Search for the cell housing the specified text and yield its [x, y] center coordinate. 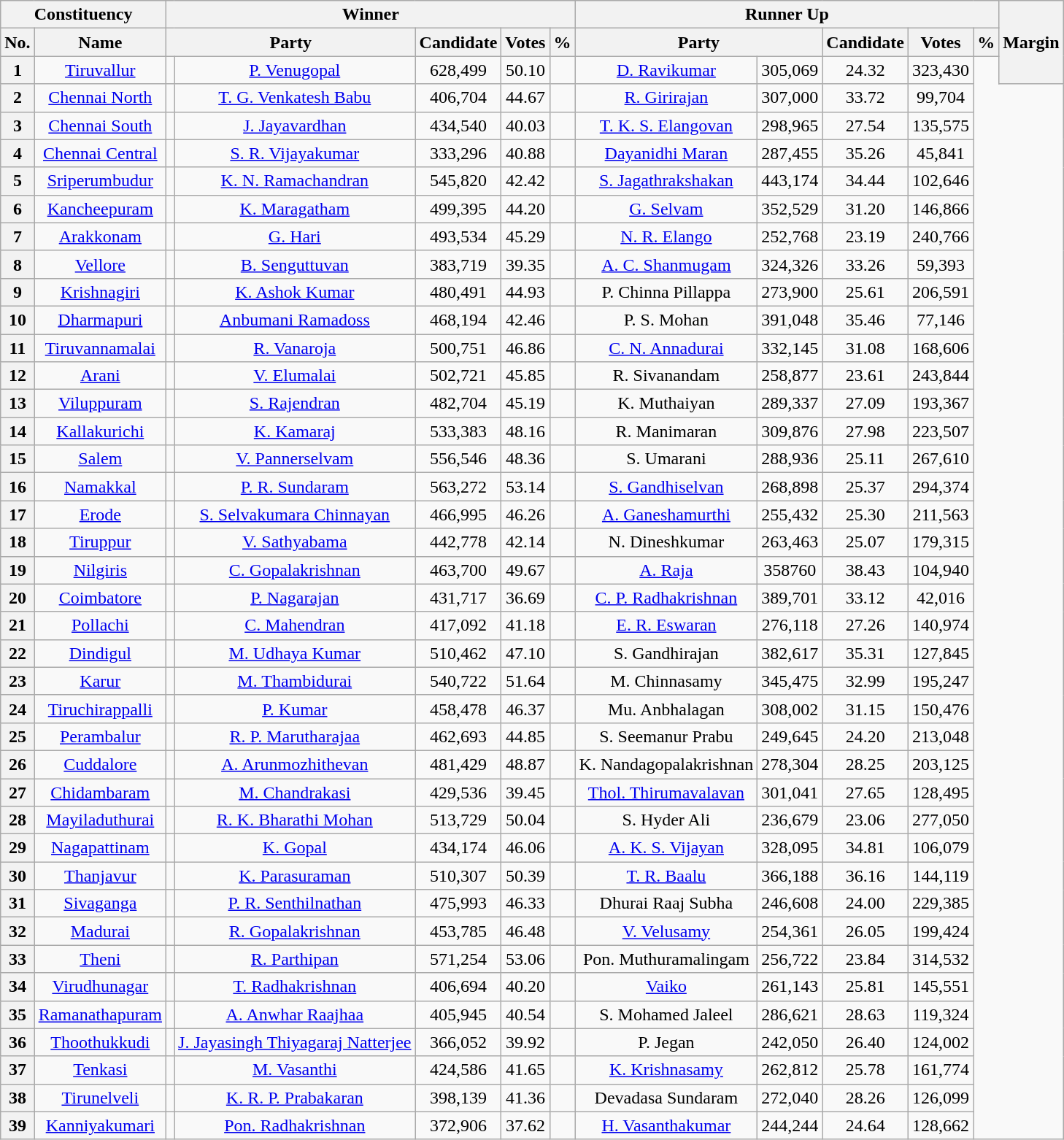
5 [18, 181]
Tiruvannamalai [100, 348]
Devadasa Sundaram [666, 1098]
480,491 [458, 292]
223,507 [941, 431]
46.86 [525, 348]
25.07 [866, 542]
328,095 [790, 848]
273,900 [790, 292]
31.20 [866, 209]
Anbumani Ramadoss [295, 320]
Nagapattinam [100, 848]
28 [18, 820]
199,424 [941, 931]
44.93 [525, 292]
S. Selvakumara Chinnayan [295, 515]
307,000 [790, 98]
144,119 [941, 876]
352,529 [790, 209]
Pon. Radhakrishnan [295, 1125]
Arani [100, 376]
47.10 [525, 653]
258,877 [790, 376]
45.29 [525, 236]
333,296 [458, 153]
571,254 [458, 959]
27.65 [866, 792]
S. Umarani [666, 459]
179,315 [941, 542]
29 [18, 848]
46.26 [525, 515]
46.33 [525, 904]
P. Nagarajan [295, 598]
R. Manimaran [666, 431]
C. Gopalakrishnan [295, 570]
Dayanidhi Maran [666, 153]
T. G. Venkatesh Babu [295, 98]
442,778 [458, 542]
R. Vanaroja [295, 348]
48.16 [525, 431]
31.08 [866, 348]
34.81 [866, 848]
236,679 [790, 820]
S. Gandhirajan [666, 653]
301,041 [790, 792]
G. Selvam [666, 209]
193,367 [941, 404]
41.65 [525, 1070]
Namakkal [100, 487]
R. Gopalakrishnan [295, 931]
466,995 [458, 515]
27.26 [866, 625]
510,462 [458, 653]
Salem [100, 459]
V. Sathyabama [295, 542]
33 [18, 959]
35.26 [866, 153]
272,040 [790, 1098]
A. C. Shanmugam [666, 264]
M. Chandrakasi [295, 792]
289,337 [790, 404]
Karur [100, 681]
46.06 [525, 848]
Tiruchirappalli [100, 709]
288,936 [790, 459]
Kancheepuram [100, 209]
25 [18, 736]
249,645 [790, 736]
102,646 [941, 181]
286,621 [790, 1014]
499,395 [458, 209]
323,430 [941, 70]
Tenkasi [100, 1070]
Name [100, 42]
298,965 [790, 126]
36.16 [866, 876]
Runner Up [787, 15]
213,048 [941, 736]
Chennai South [100, 126]
Pollachi [100, 625]
161,774 [941, 1070]
S. Mohamed Jaleel [666, 1014]
252,768 [790, 236]
23.19 [866, 236]
510,307 [458, 876]
P. R. Senthilnathan [295, 904]
50.10 [525, 70]
14 [18, 431]
Margin [1031, 42]
No. [18, 42]
24.64 [866, 1125]
434,540 [458, 126]
Ramanathapuram [100, 1014]
21 [18, 625]
8 [18, 264]
267,610 [941, 459]
24.20 [866, 736]
405,945 [458, 1014]
25.78 [866, 1070]
S. Hyder Ali [666, 820]
A. K. S. Vijayan [666, 848]
K. R. P. Prabakaran [295, 1098]
42.14 [525, 542]
T. Radhakrishnan [295, 987]
N. Dineshkumar [666, 542]
R. Girirajan [666, 98]
309,876 [790, 431]
Sivaganga [100, 904]
32 [18, 931]
P. Chinna Pillappa [666, 292]
28.25 [866, 764]
25.30 [866, 515]
T. K. S. Elangovan [666, 126]
Mayiladuthurai [100, 820]
9 [18, 292]
308,002 [790, 709]
A. Anwhar Raajhaa [295, 1014]
R. K. Bharathi Mohan [295, 820]
119,324 [941, 1014]
39.45 [525, 792]
G. Hari [295, 236]
27.54 [866, 126]
533,383 [458, 431]
33.26 [866, 264]
Madurai [100, 931]
263,463 [790, 542]
540,722 [458, 681]
7 [18, 236]
Mu. Anbhalagan [666, 709]
13 [18, 404]
443,174 [790, 181]
23.84 [866, 959]
203,125 [941, 764]
C. P. Radhakrishnan [666, 598]
434,174 [458, 848]
Nilgiris [100, 570]
Viluppuram [100, 404]
37 [18, 1070]
Dharmapuri [100, 320]
T. R. Baalu [666, 876]
P. R. Sundaram [295, 487]
424,586 [458, 1070]
Thol. Thirumavalavan [666, 792]
R. P. Marutharajaa [295, 736]
24.32 [866, 70]
24.00 [866, 904]
243,844 [941, 376]
500,751 [458, 348]
16 [18, 487]
150,476 [941, 709]
305,069 [790, 70]
41.18 [525, 625]
51.64 [525, 681]
Winner [371, 15]
383,719 [458, 264]
126,099 [941, 1098]
Perambalur [100, 736]
39.35 [525, 264]
K. Parasuraman [295, 876]
145,551 [941, 987]
128,662 [941, 1125]
24 [18, 709]
6 [18, 209]
127,845 [941, 653]
277,050 [941, 820]
33.72 [866, 98]
M. Vasanthi [295, 1070]
Erode [100, 515]
513,729 [458, 820]
382,617 [790, 653]
48.87 [525, 764]
276,118 [790, 625]
135,575 [941, 126]
Chidambaram [100, 792]
44.67 [525, 98]
Cuddalore [100, 764]
S. R. Vijayakumar [295, 153]
53.06 [525, 959]
26.40 [866, 1042]
M. Thambidurai [295, 681]
38.43 [866, 570]
R. Sivanandam [666, 376]
Arakkonam [100, 236]
K. Muthaiyan [666, 404]
A. Raja [666, 570]
28.63 [866, 1014]
42.42 [525, 181]
15 [18, 459]
19 [18, 570]
K. Ashok Kumar [295, 292]
429,536 [458, 792]
S. Jagathrakshakan [666, 181]
Chennai Central [100, 153]
45.85 [525, 376]
P. Jegan [666, 1042]
261,143 [790, 987]
30 [18, 876]
44.20 [525, 209]
E. R. Eswaran [666, 625]
246,608 [790, 904]
12 [18, 376]
26 [18, 764]
36.69 [525, 598]
229,385 [941, 904]
262,812 [790, 1070]
256,722 [790, 959]
493,534 [458, 236]
Tiruvallur [100, 70]
244,244 [790, 1125]
40.54 [525, 1014]
195,247 [941, 681]
35.31 [866, 653]
481,429 [458, 764]
J. Jayavardhan [295, 126]
34.44 [866, 181]
Kanniyakumari [100, 1125]
A. Arunmozhithevan [295, 764]
17 [18, 515]
391,048 [790, 320]
D. Ravikumar [666, 70]
372,906 [458, 1125]
Sriperumbudur [100, 181]
40.03 [525, 126]
406,704 [458, 98]
462,693 [458, 736]
23 [18, 681]
Tiruppur [100, 542]
40.20 [525, 987]
25.11 [866, 459]
A. Ganeshamurthi [666, 515]
28.26 [866, 1098]
39 [18, 1125]
K. N. Ramachandran [295, 181]
H. Vasanthakumar [666, 1125]
3 [18, 126]
40.88 [525, 153]
K. Gopal [295, 848]
99,704 [941, 98]
50.39 [525, 876]
482,704 [458, 404]
294,374 [941, 487]
398,139 [458, 1098]
26.05 [866, 931]
31.15 [866, 709]
M. Chinnasamy [666, 681]
R. Parthipan [295, 959]
11 [18, 348]
53.14 [525, 487]
S. Seemanur Prabu [666, 736]
278,304 [790, 764]
25.81 [866, 987]
106,079 [941, 848]
2 [18, 98]
B. Senguttuvan [295, 264]
366,188 [790, 876]
K. Kamaraj [295, 431]
502,721 [458, 376]
18 [18, 542]
255,432 [790, 515]
Vellore [100, 264]
314,532 [941, 959]
35 [18, 1014]
39.92 [525, 1042]
475,993 [458, 904]
59,393 [941, 264]
23.06 [866, 820]
545,820 [458, 181]
C. Mahendran [295, 625]
V. Elumalai [295, 376]
J. Jayasingh Thiyagaraj Natterjee [295, 1042]
23.61 [866, 376]
K. Krishnasamy [666, 1070]
124,002 [941, 1042]
45.19 [525, 404]
K. Maragatham [295, 209]
628,499 [458, 70]
140,974 [941, 625]
31 [18, 904]
V. Velusamy [666, 931]
Pon. Muthuramalingam [666, 959]
563,272 [458, 487]
42,016 [941, 598]
Thoothukkudi [100, 1042]
42.46 [525, 320]
N. R. Elango [666, 236]
240,766 [941, 236]
27 [18, 792]
Theni [100, 959]
358760 [790, 570]
458,478 [458, 709]
406,694 [458, 987]
35.46 [866, 320]
36 [18, 1042]
168,606 [941, 348]
453,785 [458, 931]
Krishnagiri [100, 292]
46.48 [525, 931]
C. N. Annadurai [666, 348]
49.67 [525, 570]
20 [18, 598]
Thanjavur [100, 876]
128,495 [941, 792]
P. S. Mohan [666, 320]
345,475 [790, 681]
K. Nandagopalakrishnan [666, 764]
44.85 [525, 736]
27.09 [866, 404]
206,591 [941, 292]
556,546 [458, 459]
211,563 [941, 515]
Tirunelveli [100, 1098]
4 [18, 153]
268,898 [790, 487]
S. Gandhiselvan [666, 487]
P. Kumar [295, 709]
S. Rajendran [295, 404]
468,194 [458, 320]
77,146 [941, 320]
242,050 [790, 1042]
46.37 [525, 709]
27.98 [866, 431]
254,361 [790, 931]
48.36 [525, 459]
104,940 [941, 570]
389,701 [790, 598]
Dhurai Raaj Subha [666, 904]
332,145 [790, 348]
431,717 [458, 598]
1 [18, 70]
M. Udhaya Kumar [295, 653]
22 [18, 653]
Coimbatore [100, 598]
Chennai North [100, 98]
417,092 [458, 625]
Virudhunagar [100, 987]
25.61 [866, 292]
366,052 [458, 1042]
50.04 [525, 820]
Vaiko [666, 987]
37.62 [525, 1125]
P. Venugopal [295, 70]
10 [18, 320]
Dindigul [100, 653]
25.37 [866, 487]
33.12 [866, 598]
Kallakurichi [100, 431]
Constituency [83, 15]
324,326 [790, 264]
V. Pannerselvam [295, 459]
38 [18, 1098]
146,866 [941, 209]
287,455 [790, 153]
32.99 [866, 681]
45,841 [941, 153]
41.36 [525, 1098]
34 [18, 987]
463,700 [458, 570]
